Find where the given text appears and provide that cell's center as [x, y] coordinate. 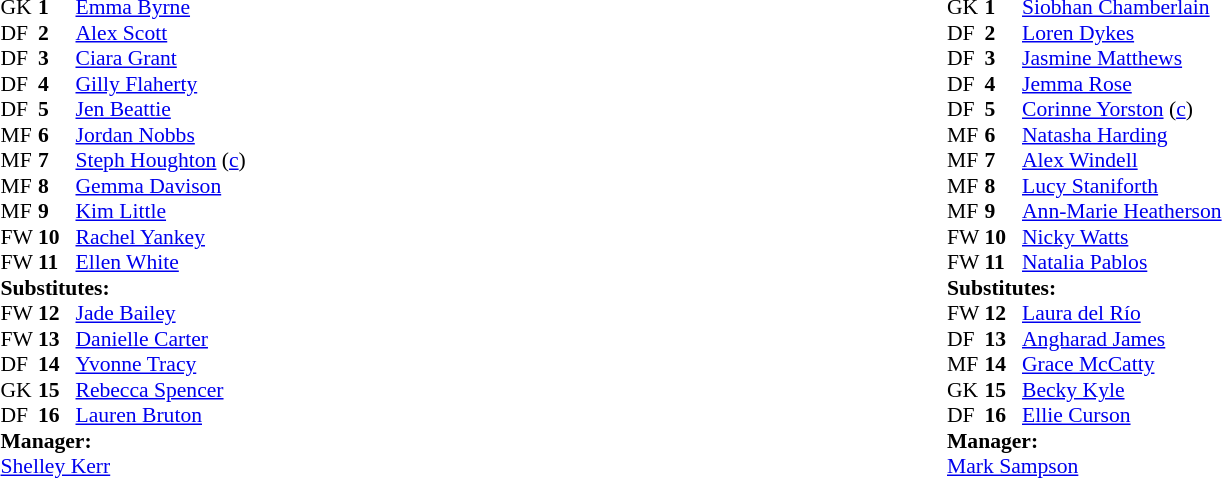
Yvonne Tracy [161, 365]
Nicky Watts [1122, 237]
Rachel Yankey [161, 237]
Steph Houghton (c) [161, 161]
Kim Little [161, 211]
Jordan Nobbs [161, 135]
Grace McCatty [1122, 365]
Gemma Davison [161, 186]
Lucy Staniforth [1122, 186]
Jen Beattie [161, 109]
Ann-Marie Heatherson [1122, 211]
Ellie Curson [1122, 415]
Jade Bailey [161, 313]
Ellen White [161, 263]
Lauren Bruton [161, 415]
Becky Kyle [1122, 390]
Alex Scott [161, 33]
Gilly Flaherty [161, 84]
Angharad James [1122, 339]
Danielle Carter [161, 339]
Jasmine Matthews [1122, 59]
Rebecca Spencer [161, 390]
Natalia Pablos [1122, 263]
Natasha Harding [1122, 135]
Jemma Rose [1122, 84]
Laura del Río [1122, 313]
Loren Dykes [1122, 33]
Corinne Yorston (c) [1122, 109]
Ciara Grant [161, 59]
Alex Windell [1122, 161]
